Search for the cell housing the specified text and yield its [X, Y] center coordinate. 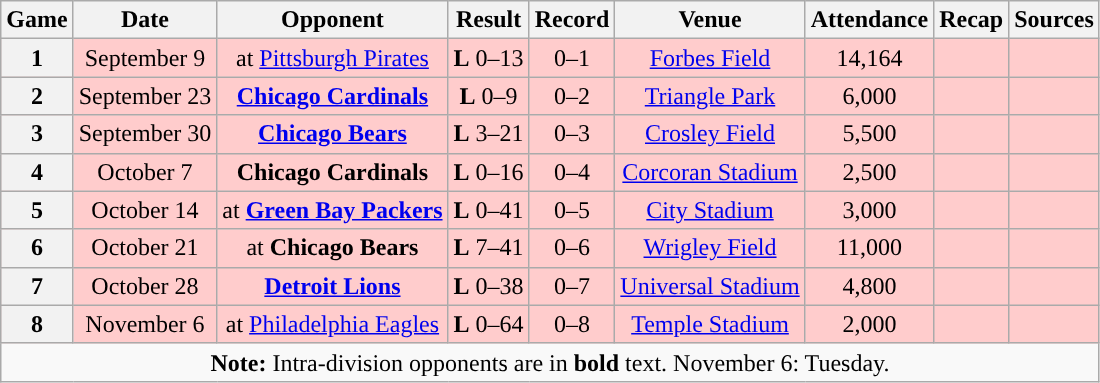
5,500 [869, 134]
5 [37, 210]
September 23 [145, 96]
Chicago Bears [332, 134]
1 [37, 58]
L 0–13 [488, 58]
6,000 [869, 96]
L 0–41 [488, 210]
October 7 [145, 172]
4 [37, 172]
0–7 [572, 286]
at Chicago Bears [332, 248]
Opponent [332, 20]
Temple Stadium [710, 324]
0–3 [572, 134]
L 7–41 [488, 248]
4,800 [869, 286]
Recap [972, 20]
2,000 [869, 324]
at Pittsburgh Pirates [332, 58]
City Stadium [710, 210]
Corcoran Stadium [710, 172]
Game [37, 20]
Wrigley Field [710, 248]
Venue [710, 20]
0–2 [572, 96]
0–5 [572, 210]
0–8 [572, 324]
L 0–9 [488, 96]
October 21 [145, 248]
2,500 [869, 172]
Note: Intra-division opponents are in bold text. November 6: Tuesday. [550, 362]
3 [37, 134]
November 6 [145, 324]
September 9 [145, 58]
L 0–64 [488, 324]
Universal Stadium [710, 286]
11,000 [869, 248]
L 3–21 [488, 134]
Record [572, 20]
at Philadelphia Eagles [332, 324]
Forbes Field [710, 58]
Date [145, 20]
Detroit Lions [332, 286]
Result [488, 20]
6 [37, 248]
3,000 [869, 210]
0–4 [572, 172]
2 [37, 96]
Crosley Field [710, 134]
Attendance [869, 20]
L 0–16 [488, 172]
Triangle Park [710, 96]
September 30 [145, 134]
0–6 [572, 248]
8 [37, 324]
0–1 [572, 58]
at Green Bay Packers [332, 210]
14,164 [869, 58]
7 [37, 286]
October 14 [145, 210]
October 28 [145, 286]
L 0–38 [488, 286]
Sources [1054, 20]
